Extract the [x, y] coordinate from the center of the cell holding the provided text.  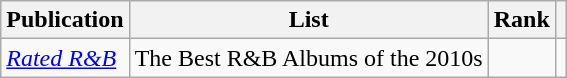
Publication [65, 20]
List [308, 20]
Rated R&B [65, 58]
The Best R&B Albums of the 2010s [308, 58]
Rank [522, 20]
